Identify which cell holds the provided text, then report its [X, Y] central coordinate. 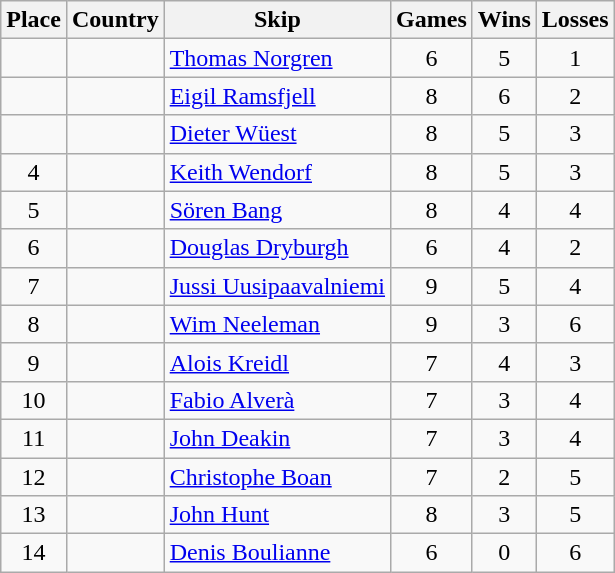
Skip [277, 20]
Sören Bang [277, 210]
Place [34, 20]
14 [34, 553]
11 [34, 438]
13 [34, 515]
1 [575, 58]
Games [432, 20]
Jussi Uusipaavalniemi [277, 286]
Dieter Wüest [277, 134]
Thomas Norgren [277, 58]
Denis Boulianne [277, 553]
Keith Wendorf [277, 172]
Wins [504, 20]
Douglas Dryburgh [277, 248]
Eigil Ramsfjell [277, 96]
Christophe Boan [277, 477]
10 [34, 400]
Alois Kreidl [277, 362]
John Hunt [277, 515]
Losses [575, 20]
Fabio Alverà [277, 400]
0 [504, 553]
John Deakin [277, 438]
12 [34, 477]
Country [115, 20]
Wim Neeleman [277, 324]
